Identify which cell holds the provided text, then report its (x, y) central coordinate. 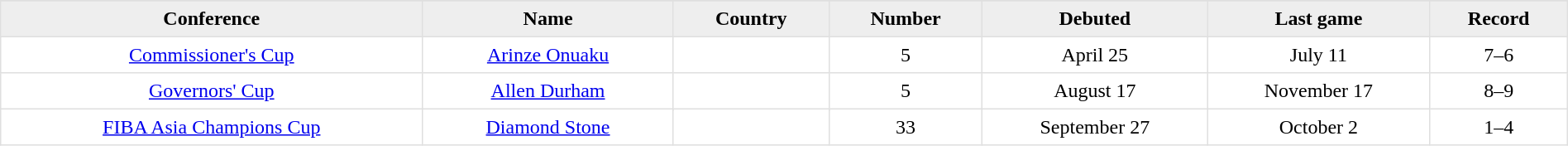
November 17 (1318, 91)
Country (751, 19)
July 11 (1318, 55)
Number (906, 19)
September 27 (1095, 127)
Allen Durham (547, 91)
Last game (1318, 19)
Record (1499, 19)
October 2 (1318, 127)
7–6 (1499, 55)
August 17 (1095, 91)
Commissioner's Cup (212, 55)
Conference (212, 19)
8–9 (1499, 91)
33 (906, 127)
Diamond Stone (547, 127)
1–4 (1499, 127)
Name (547, 19)
Arinze Onuaku (547, 55)
FIBA Asia Champions Cup (212, 127)
April 25 (1095, 55)
Debuted (1095, 19)
Governors' Cup (212, 91)
